Capture the cell that displays the provided text and extract its (X, Y) central coordinate. 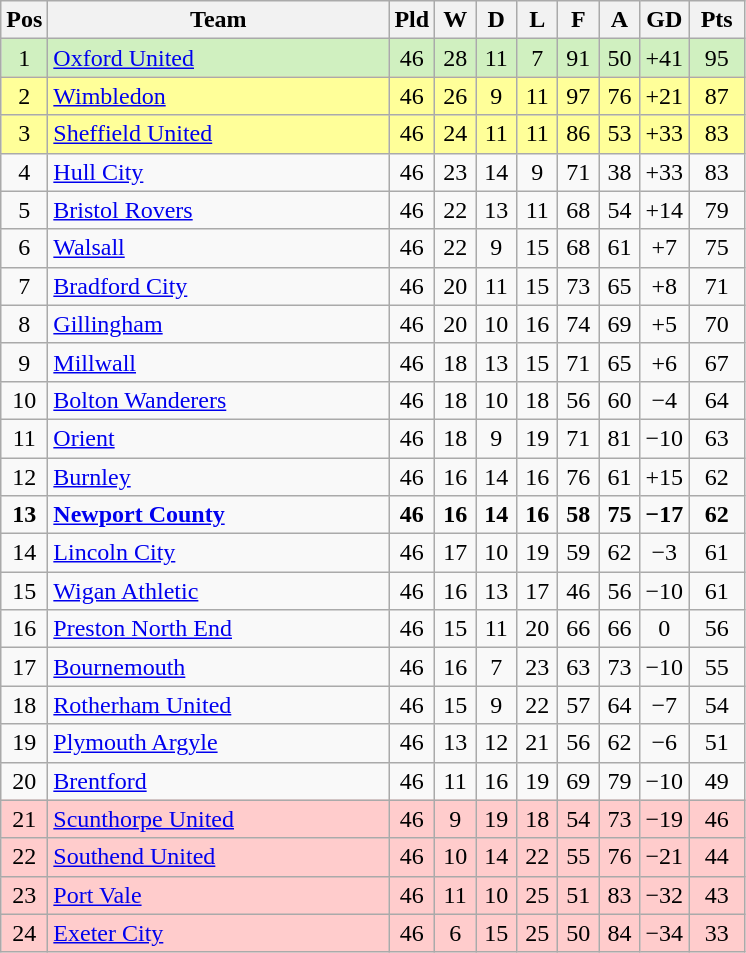
74 (578, 324)
GD (664, 20)
A (620, 20)
Team (218, 20)
Southend United (218, 857)
−3 (664, 553)
67 (717, 362)
Lincoln City (218, 553)
53 (620, 134)
70 (717, 324)
Preston North End (218, 629)
Exeter City (218, 933)
Bristol Rovers (218, 210)
−4 (664, 400)
Bolton Wanderers (218, 400)
43 (717, 895)
58 (578, 515)
L (538, 20)
Wigan Athletic (218, 591)
87 (717, 96)
−17 (664, 515)
49 (717, 781)
−32 (664, 895)
Pos (24, 20)
+8 (664, 286)
+14 (664, 210)
−34 (664, 933)
+15 (664, 477)
+41 (664, 58)
84 (620, 933)
3 (24, 134)
57 (578, 705)
4 (24, 172)
Walsall (218, 248)
−21 (664, 857)
Millwall (218, 362)
0 (664, 629)
5 (24, 210)
81 (620, 438)
Gillingham (218, 324)
−6 (664, 743)
+6 (664, 362)
Brentford (218, 781)
Newport County (218, 515)
F (578, 20)
95 (717, 58)
Scunthorpe United (218, 819)
Pld (412, 20)
44 (717, 857)
97 (578, 96)
59 (578, 553)
86 (578, 134)
Hull City (218, 172)
Pts (717, 20)
Port Vale (218, 895)
Plymouth Argyle (218, 743)
+21 (664, 96)
28 (456, 58)
Orient (218, 438)
Bournemouth (218, 667)
W (456, 20)
+7 (664, 248)
8 (24, 324)
60 (620, 400)
1 (24, 58)
Oxford United (218, 58)
−7 (664, 705)
Wimbledon (218, 96)
Burnley (218, 477)
Bradford City (218, 286)
26 (456, 96)
91 (578, 58)
2 (24, 96)
−19 (664, 819)
Rotherham United (218, 705)
38 (620, 172)
+5 (664, 324)
D (496, 20)
Sheffield United (218, 134)
33 (717, 933)
